Output the [x, y] coordinate of the center of the cell containing the given text.  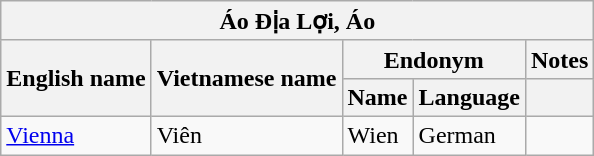
Wien [378, 135]
Vienna [76, 135]
Endonym [434, 59]
Áo Địa Lợi, Áo [298, 21]
Language [469, 97]
German [469, 135]
Viên [246, 135]
Name [378, 97]
English name [76, 78]
Notes [559, 59]
Vietnamese name [246, 78]
